Search for the cell housing the specified text and yield its (X, Y) center coordinate. 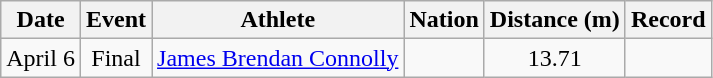
April 6 (41, 58)
13.71 (554, 58)
James Brendan Connolly (278, 58)
Record (668, 20)
Distance (m) (554, 20)
Final (116, 58)
Nation (444, 20)
Date (41, 20)
Event (116, 20)
Athlete (278, 20)
